Return (x, y) of the center of cell containing provided text 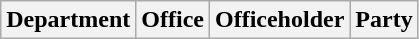
Office (173, 20)
Party (384, 20)
Officeholder (279, 20)
Department (68, 20)
